Provide the (X, Y) coordinate of the cell's center where the given text is located.  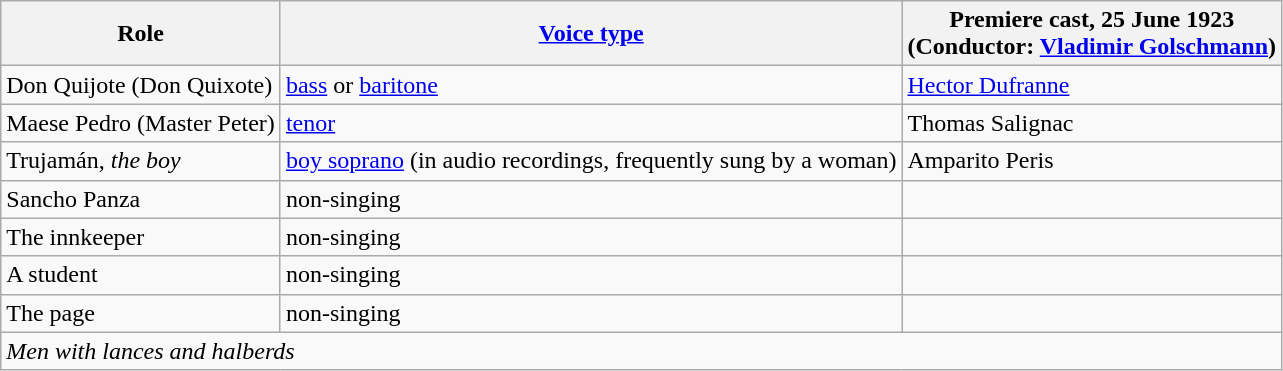
Sancho Panza (141, 199)
The innkeeper (141, 237)
Voice type (591, 34)
Maese Pedro (Master Peter) (141, 123)
bass or baritone (591, 85)
boy soprano (in audio recordings, frequently sung by a woman) (591, 161)
Don Quijote (Don Quixote) (141, 85)
Hector Dufranne (1092, 85)
Trujamán, the boy (141, 161)
Men with lances and halberds (642, 351)
tenor (591, 123)
Amparito Peris (1092, 161)
The page (141, 313)
Premiere cast, 25 June 1923(Conductor: Vladimir Golschmann) (1092, 34)
Thomas Salignac (1092, 123)
Role (141, 34)
A student (141, 275)
